Output the [X, Y] coordinate of the center of the cell containing the given text.  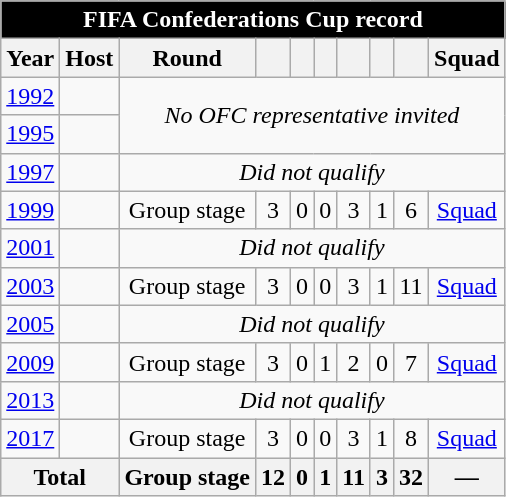
1992 [30, 96]
2001 [30, 248]
32 [412, 477]
12 [274, 477]
Year [30, 58]
1999 [30, 210]
8 [412, 438]
2017 [30, 438]
2003 [30, 286]
2 [354, 362]
6 [412, 210]
1997 [30, 172]
2013 [30, 400]
2005 [30, 324]
— [467, 477]
2009 [30, 362]
Total [60, 477]
7 [412, 362]
Host [90, 58]
FIFA Confederations Cup record [253, 20]
No OFC representative invited [312, 115]
1995 [30, 134]
Round [188, 58]
